Locate the cell with the specified text and output its [x, y] center coordinate. 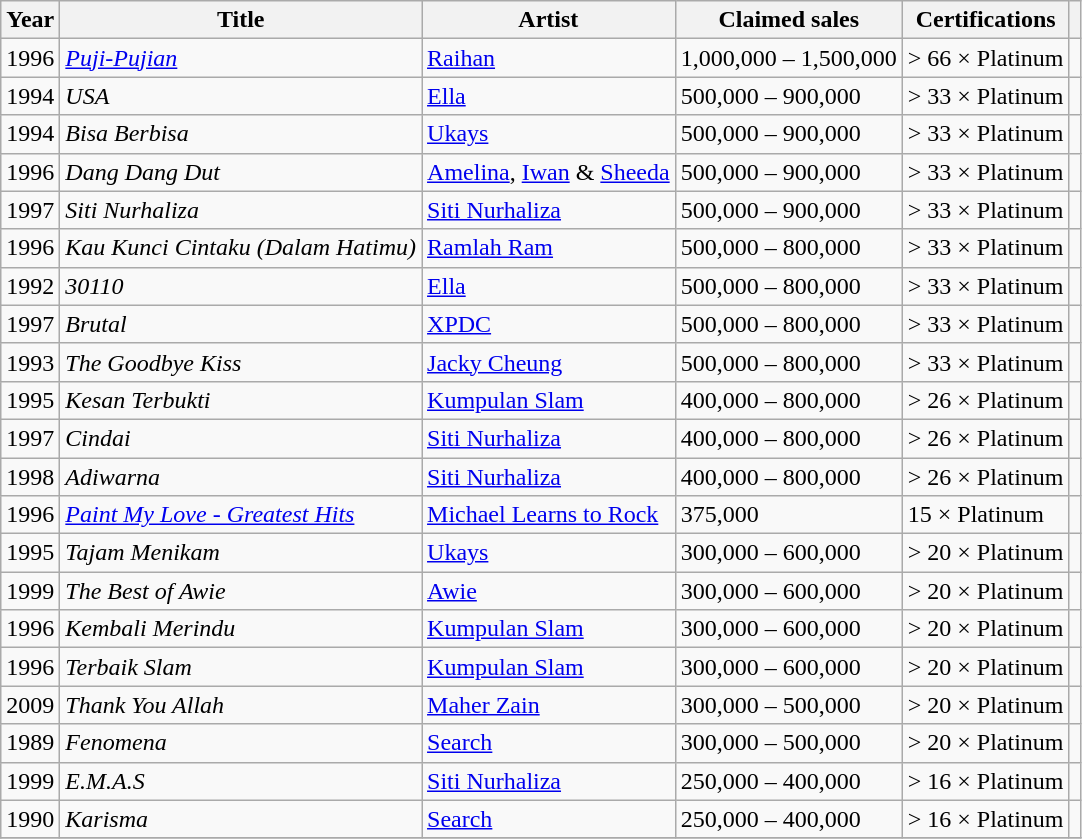
USA [241, 96]
1,000,000 – 1,500,000 [788, 58]
2009 [30, 705]
> 66 × Platinum [986, 58]
Adiwarna [241, 477]
XPDC [549, 324]
Dang Dang Dut [241, 172]
Kau Kunci Cintaku (Dalam Hatimu) [241, 248]
1998 [30, 477]
Paint My Love - Greatest Hits [241, 515]
Raihan [549, 58]
Thank You Allah [241, 705]
Karisma [241, 819]
The Goodbye Kiss [241, 362]
Cindai [241, 438]
Jacky Cheung [549, 362]
E.M.A.S [241, 781]
Kembali Merindu [241, 629]
Bisa Berbisa [241, 134]
15 × Platinum [986, 515]
30110 [241, 286]
Year [30, 20]
Terbaik Slam [241, 667]
Puji-Pujian [241, 58]
Title [241, 20]
Fenomena [241, 743]
Michael Learns to Rock [549, 515]
Ramlah Ram [549, 248]
1990 [30, 819]
Kesan Terbukti [241, 400]
1993 [30, 362]
Artist [549, 20]
1989 [30, 743]
Certifications [986, 20]
375,000 [788, 515]
Brutal [241, 324]
Claimed sales [788, 20]
Awie [549, 591]
Tajam Menikam [241, 553]
Amelina, Iwan & Sheeda [549, 172]
1992 [30, 286]
The Best of Awie [241, 591]
Maher Zain [549, 705]
